Search for the cell housing the specified text and yield its [x, y] center coordinate. 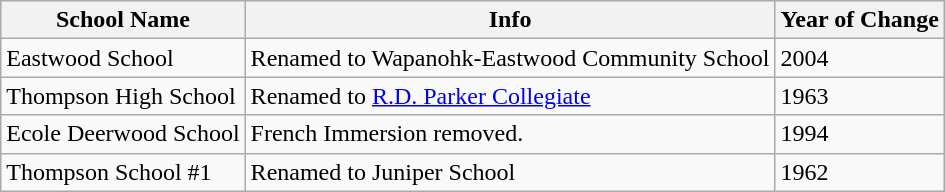
Renamed to Juniper School [510, 172]
Renamed to Wapanohk-Eastwood Community School [510, 58]
Eastwood School [123, 58]
2004 [860, 58]
Thompson School #1 [123, 172]
French Immersion removed. [510, 134]
School Name [123, 20]
Ecole Deerwood School [123, 134]
Renamed to R.D. Parker Collegiate [510, 96]
Thompson High School [123, 96]
1963 [860, 96]
1962 [860, 172]
Info [510, 20]
1994 [860, 134]
Year of Change [860, 20]
